Identify which cell holds the provided text, then report its (x, y) central coordinate. 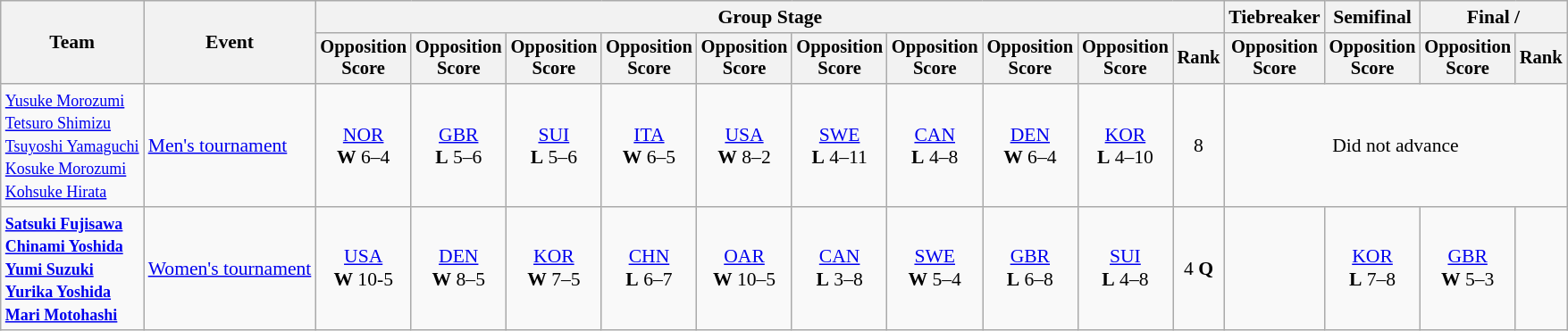
SUIL 5–6 (554, 145)
DEN W 6–4 (1031, 145)
Tiebreaker (1274, 17)
4 Q (1199, 269)
Men's tournament (231, 145)
SWE W 5–4 (935, 269)
USA W 8–2 (745, 145)
KOR L 4–10 (1126, 145)
OAR W 10–5 (745, 269)
GBR W 5–3 (1467, 269)
Yusuke MorozumiTetsuro ShimizuTsuyoshi YamaguchiKosuke MorozumiKohsuke Hirata (72, 145)
KOR L 7–8 (1372, 269)
SWE L 4–11 (840, 145)
Semifinal (1372, 17)
Team (72, 43)
Satsuki FujisawaChinami YoshidaYumi SuzukiYurika YoshidaMari Motohashi (72, 269)
NORW 6–4 (363, 145)
SUI L 4–8 (1126, 269)
Final / (1493, 17)
Group Stage (770, 17)
ITA W 6–5 (649, 145)
DEN W 8–5 (459, 269)
USAW 10-5 (363, 269)
KOR W 7–5 (554, 269)
8 (1199, 145)
GBR L 6–8 (1031, 269)
Did not advance (1396, 145)
Women's tournament (231, 269)
CAN L 3–8 (840, 269)
CAN L 4–8 (935, 145)
Event (231, 43)
GBR L 5–6 (459, 145)
CHNL 6–7 (649, 269)
